For the text-containing cell, return its midpoint in [x, y] coordinate format. 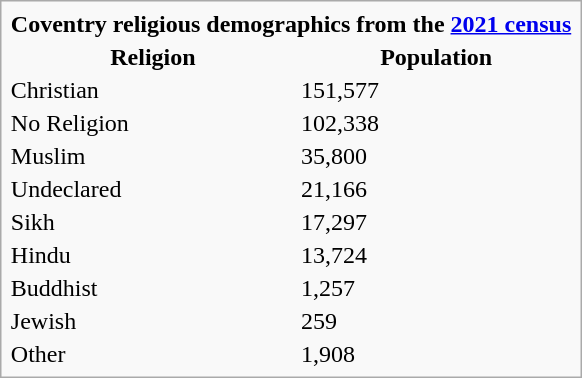
Population [436, 57]
Undeclared [152, 189]
Coventry religious demographics from the 2021 census [290, 24]
102,338 [436, 123]
17,297 [436, 222]
Religion [152, 57]
Hindu [152, 255]
259 [436, 321]
21,166 [436, 189]
1,908 [436, 354]
35,800 [436, 156]
Other [152, 354]
13,724 [436, 255]
Buddhist [152, 288]
Sikh [152, 222]
1,257 [436, 288]
Muslim [152, 156]
Jewish [152, 321]
151,577 [436, 90]
Christian [152, 90]
No Religion [152, 123]
